Pinpoint the cell where the given text exists, returning its (x, y) midpoint coordinate. 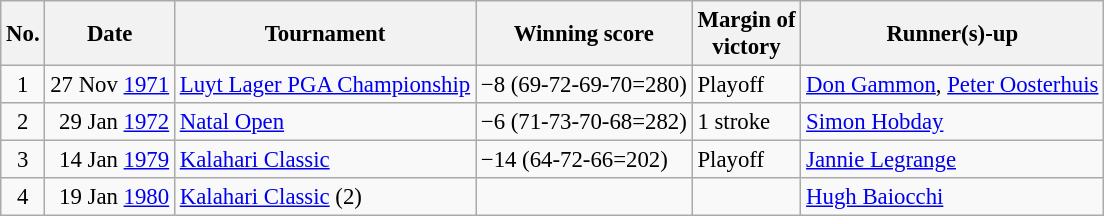
Kalahari Classic (2) (324, 197)
1 (23, 85)
29 Jan 1972 (110, 122)
Natal Open (324, 122)
1 stroke (746, 122)
3 (23, 160)
Winning score (584, 34)
−8 (69-72-69-70=280) (584, 85)
No. (23, 34)
4 (23, 197)
Kalahari Classic (324, 160)
Jannie Legrange (952, 160)
Margin ofvictory (746, 34)
27 Nov 1971 (110, 85)
2 (23, 122)
14 Jan 1979 (110, 160)
−14 (64-72-66=202) (584, 160)
Hugh Baiocchi (952, 197)
Runner(s)-up (952, 34)
Simon Hobday (952, 122)
Luyt Lager PGA Championship (324, 85)
−6 (71-73-70-68=282) (584, 122)
19 Jan 1980 (110, 197)
Date (110, 34)
Don Gammon, Peter Oosterhuis (952, 85)
Tournament (324, 34)
